Capture the cell that displays the provided text and extract its (x, y) central coordinate. 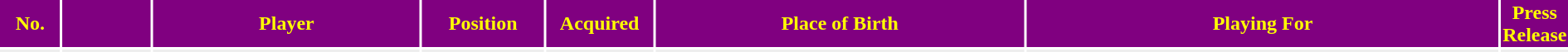
Position (483, 23)
Place of Birth (840, 23)
Playing For (1263, 23)
No. (30, 23)
Acquired (599, 23)
Press Release (1535, 23)
Player (287, 23)
